For the text-containing cell, return its midpoint in (x, y) coordinate format. 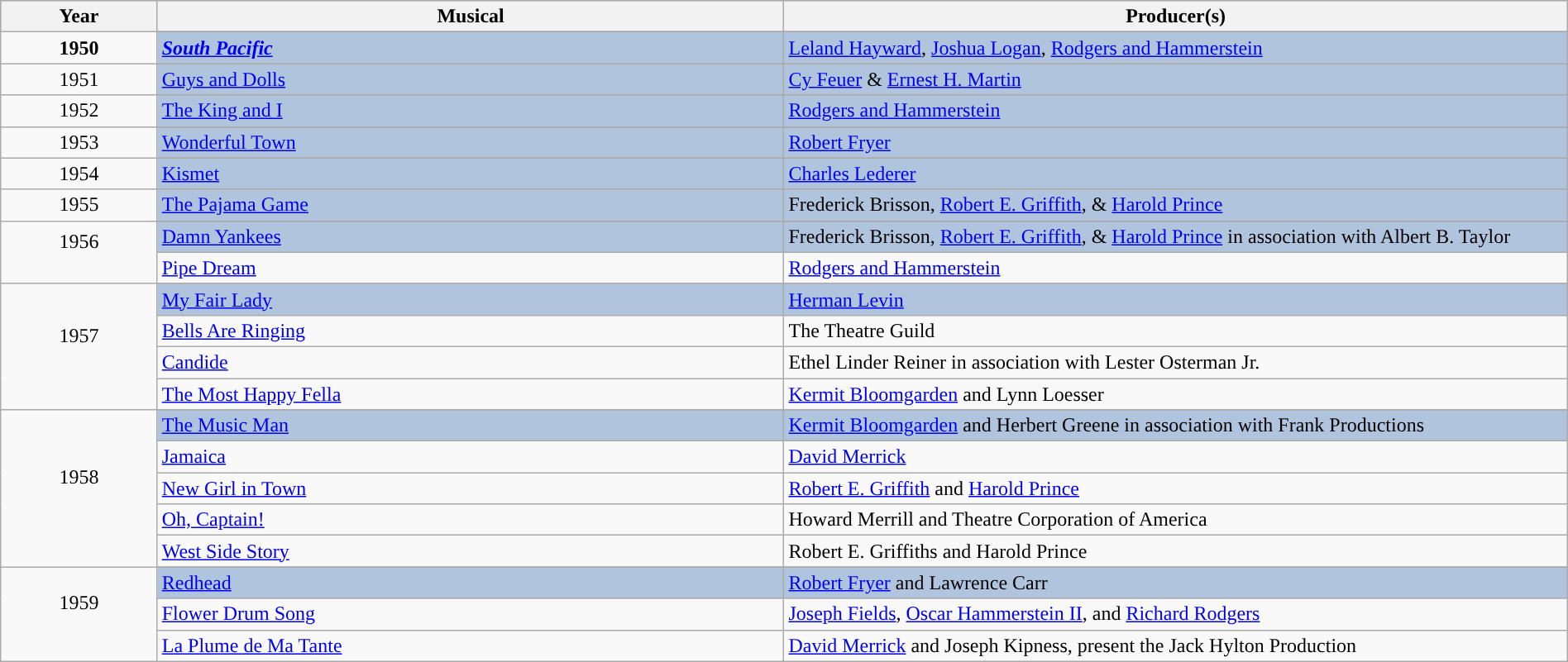
1955 (79, 205)
Charles Lederer (1176, 174)
Cy Feuer & Ernest H. Martin (1176, 79)
Joseph Fields, Oscar Hammerstein II, and Richard Rodgers (1176, 614)
Damn Yankees (471, 236)
1958 (79, 488)
David Merrick (1176, 457)
1952 (79, 111)
Kermit Bloomgarden and Lynn Loesser (1176, 394)
Oh, Captain! (471, 520)
My Fair Lady (471, 299)
Musical (471, 17)
Bells Are Ringing (471, 331)
1951 (79, 79)
1957 (79, 346)
Candide (471, 362)
Robert Fryer (1176, 142)
Herman Levin (1176, 299)
Robert E. Griffith and Harold Prince (1176, 488)
Pipe Dream (471, 268)
New Girl in Town (471, 488)
Frederick Brisson, Robert E. Griffith, & Harold Prince in association with Albert B. Taylor (1176, 236)
The Pajama Game (471, 205)
1956 (79, 252)
Ethel Linder Reiner in association with Lester Osterman Jr. (1176, 362)
The Most Happy Fella (471, 394)
The Theatre Guild (1176, 331)
Guys and Dolls (471, 79)
Frederick Brisson, Robert E. Griffith, & Harold Prince (1176, 205)
Leland Hayward, Joshua Logan, Rodgers and Hammerstein (1176, 48)
Redhead (471, 583)
Kermit Bloomgarden and Herbert Greene in association with Frank Productions (1176, 426)
1950 (79, 48)
Kismet (471, 174)
Wonderful Town (471, 142)
1953 (79, 142)
Producer(s) (1176, 17)
West Side Story (471, 551)
Howard Merrill and Theatre Corporation of America (1176, 520)
David Merrick and Joseph Kipness, present the Jack Hylton Production (1176, 645)
Flower Drum Song (471, 614)
Year (79, 17)
La Plume de Ma Tante (471, 645)
Robert E. Griffiths and Harold Prince (1176, 551)
Jamaica (471, 457)
1954 (79, 174)
1959 (79, 614)
Robert Fryer and Lawrence Carr (1176, 583)
The Music Man (471, 426)
The King and I (471, 111)
South Pacific (471, 48)
